Pinpoint the cell where the given text exists, returning its [x, y] midpoint coordinate. 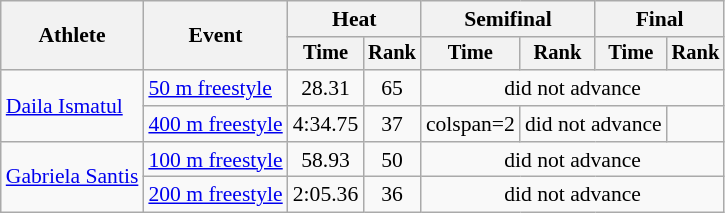
Semifinal [508, 19]
50 m freestyle [215, 88]
Heat [354, 19]
4:34.75 [326, 124]
Daila Ismatul [72, 106]
200 m freestyle [215, 195]
Final [660, 19]
28.31 [326, 88]
400 m freestyle [215, 124]
2:05.36 [326, 195]
100 m freestyle [215, 160]
Gabriela Santis [72, 178]
65 [392, 88]
colspan=2 [470, 124]
50 [392, 160]
37 [392, 124]
58.93 [326, 160]
Athlete [72, 36]
36 [392, 195]
Event [215, 36]
